Output the (x, y) coordinate of the center of the cell containing the given text.  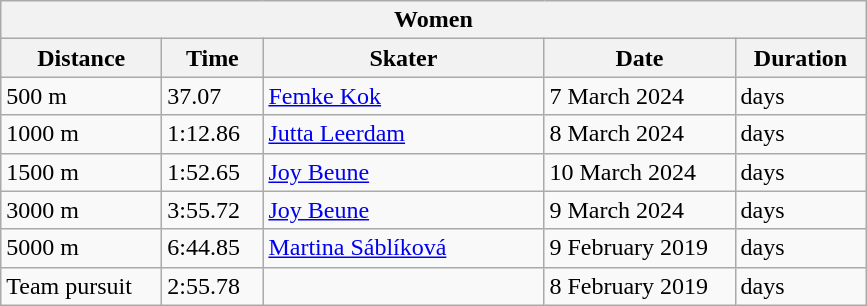
Jutta Leerdam (404, 134)
3:55.72 (212, 210)
9 February 2019 (640, 248)
10 March 2024 (640, 172)
Femke Kok (404, 96)
8 March 2024 (640, 134)
Time (212, 58)
9 March 2024 (640, 210)
500 m (82, 96)
1000 m (82, 134)
1:52.65 (212, 172)
6:44.85 (212, 248)
Skater (404, 58)
37.07 (212, 96)
3000 m (82, 210)
Team pursuit (82, 286)
Duration (800, 58)
Women (434, 20)
1:12.86 (212, 134)
Martina Sáblíková (404, 248)
8 February 2019 (640, 286)
Date (640, 58)
1500 m (82, 172)
7 March 2024 (640, 96)
2:55.78 (212, 286)
Distance (82, 58)
5000 m (82, 248)
